Find where the given text appears and provide that cell's center as [x, y] coordinate. 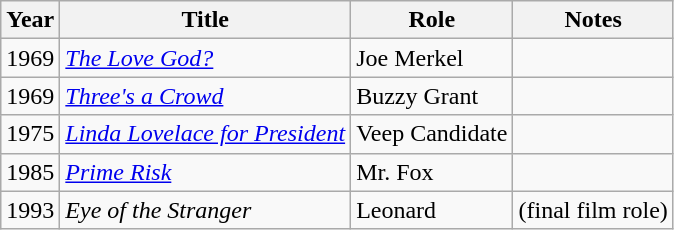
Notes [593, 20]
Eye of the Stranger [206, 210]
Role [432, 20]
Mr. Fox [432, 172]
1985 [30, 172]
Veep Candidate [432, 134]
Linda Lovelace for President [206, 134]
Title [206, 20]
Prime Risk [206, 172]
Year [30, 20]
(final film role) [593, 210]
The Love God? [206, 58]
Joe Merkel [432, 58]
1993 [30, 210]
Leonard [432, 210]
Buzzy Grant [432, 96]
1975 [30, 134]
Three's a Crowd [206, 96]
